For the text-containing cell, return its midpoint in [X, Y] coordinate format. 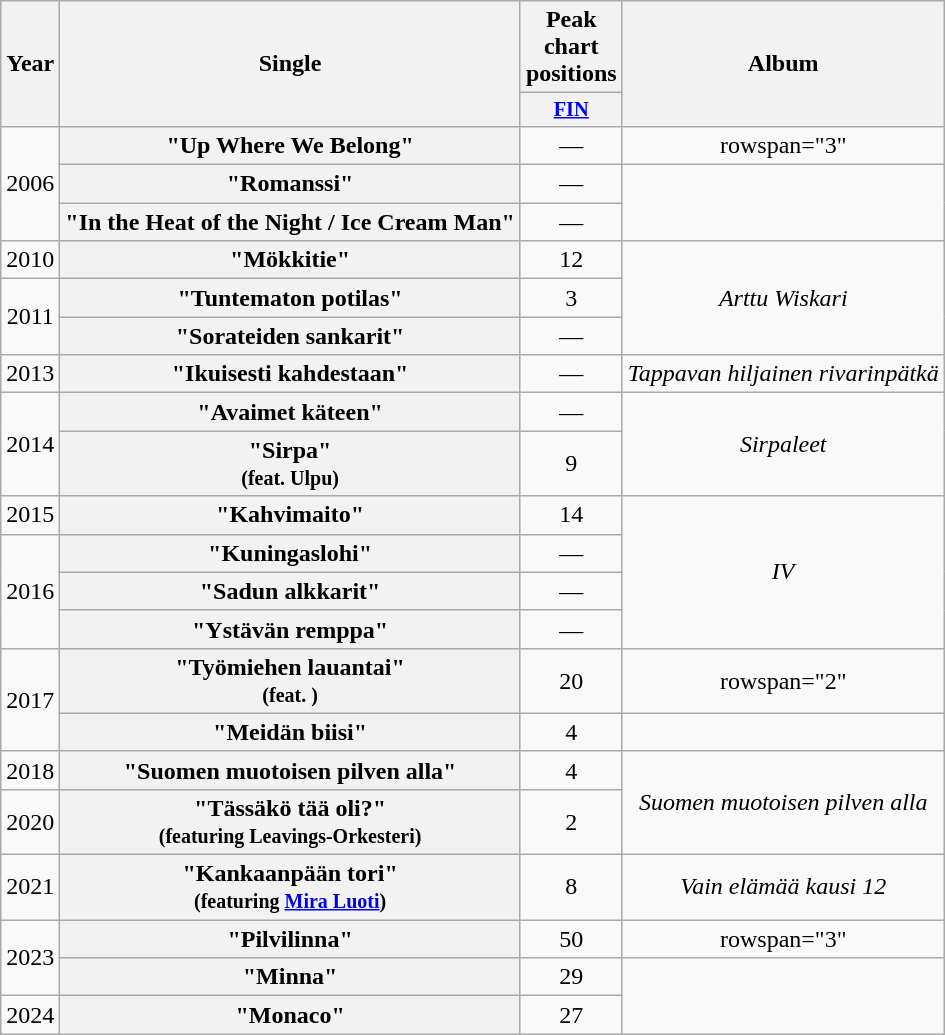
Vain elämää kausi 12 [783, 888]
"Mökkitie" [290, 260]
"Kankaanpään tori" (featuring Mira Luoti) [290, 888]
"Kuningaslohi" [290, 553]
2024 [30, 1015]
2016 [30, 591]
2014 [30, 444]
2023 [30, 958]
2006 [30, 183]
50 [571, 939]
"Monaco" [290, 1015]
20 [571, 680]
"Up Where We Belong" [290, 145]
"Avaimet käteen" [290, 412]
2015 [30, 515]
2011 [30, 317]
2013 [30, 374]
"Ikuisesti kahdestaan" [290, 374]
Arttu Wiskari [783, 298]
2021 [30, 888]
"Tässäkö tää oli?" (featuring Leavings-Orkesteri) [290, 822]
"Meidän biisi" [290, 732]
"Kahvimaito" [290, 515]
"Työmiehen lauantai" (feat. ) [290, 680]
29 [571, 977]
"Ystävän remppa" [290, 629]
Single [290, 64]
FIN [571, 110]
27 [571, 1015]
2018 [30, 770]
Sirpaleet [783, 444]
"Sadun alkkarit" [290, 591]
"Pilvilinna" [290, 939]
"Suomen muotoisen pilven alla" [290, 770]
IV [783, 572]
2017 [30, 700]
2020 [30, 822]
3 [571, 298]
rowspan="2" [783, 680]
8 [571, 888]
Suomen muotoisen pilven alla [783, 802]
9 [571, 464]
"Minna" [290, 977]
2010 [30, 260]
12 [571, 260]
2 [571, 822]
"Sorateiden sankarit" [290, 336]
Tappavan hiljainen rivarinpätkä [783, 374]
Peak chart positions [571, 47]
"Sirpa" (feat. Ulpu) [290, 464]
14 [571, 515]
"In the Heat of the Night / Ice Cream Man" [290, 222]
"Tuntematon potilas" [290, 298]
Year [30, 64]
Album [783, 64]
"Romanssi" [290, 184]
